For the text-containing cell, return its midpoint in [x, y] coordinate format. 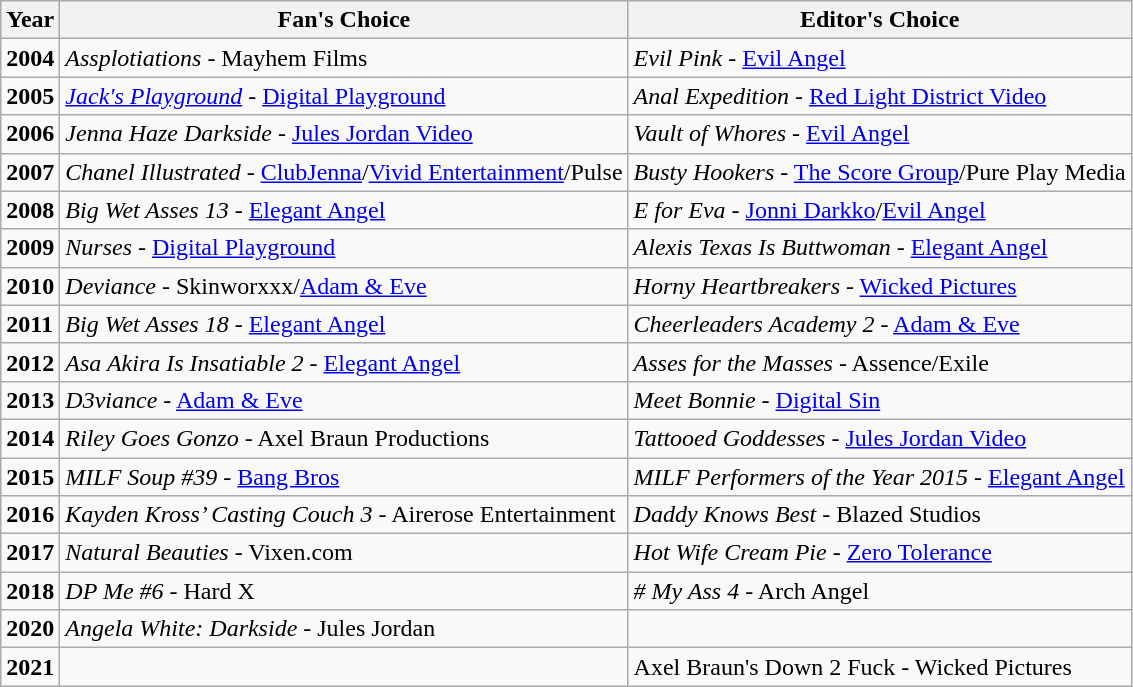
Daddy Knows Best - Blazed Studios [880, 515]
Natural Beauties - Vixen.com [344, 553]
Evil Pink - Evil Angel [880, 58]
Big Wet Asses 13 - Elegant Angel [344, 210]
MILF Soup #39 - Bang Bros [344, 477]
MILF Performers of the Year 2015 - Elegant Angel [880, 477]
2007 [30, 172]
2006 [30, 134]
Horny Heartbreakers - Wicked Pictures [880, 286]
2013 [30, 400]
2005 [30, 96]
Deviance - Skinworxxx/Adam & Eve [344, 286]
Big Wet Asses 18 - Elegant Angel [344, 324]
2008 [30, 210]
Busty Hookers - The Score Group/Pure Play Media [880, 172]
Angela White: Darkside - Jules Jordan [344, 629]
2010 [30, 286]
Editor's Choice [880, 20]
Tattooed Goddesses - Jules Jordan Video [880, 438]
Fan's Choice [344, 20]
Meet Bonnie - Digital Sin [880, 400]
Kayden Kross’ Casting Couch 3 - Airerose Entertainment [344, 515]
Vault of Whores - Evil Angel [880, 134]
Axel Braun's Down 2 Fuck - Wicked Pictures [880, 667]
2014 [30, 438]
2004 [30, 58]
E for Eva - Jonni Darkko/Evil Angel [880, 210]
2012 [30, 362]
2015 [30, 477]
Alexis Texas Is Buttwoman - Elegant Angel [880, 248]
# My Ass 4 - Arch Angel [880, 591]
Asa Akira Is Insatiable 2 - Elegant Angel [344, 362]
2017 [30, 553]
2020 [30, 629]
Jenna Haze Darkside - Jules Jordan Video [344, 134]
Cheerleaders Academy 2 - Adam & Eve [880, 324]
Hot Wife Cream Pie - Zero Tolerance [880, 553]
DP Me #6 - Hard X [344, 591]
2011 [30, 324]
2018 [30, 591]
Jack's Playground - Digital Playground [344, 96]
Assplotiations - Mayhem Films [344, 58]
2009 [30, 248]
Nurses - Digital Playground [344, 248]
Chanel Illustrated - ClubJenna/Vivid Entertainment/Pulse [344, 172]
Anal Expedition - Red Light District Video [880, 96]
2021 [30, 667]
D3viance - Adam & Eve [344, 400]
Year [30, 20]
Asses for the Masses - Assence/Exile [880, 362]
2016 [30, 515]
Riley Goes Gonzo - Axel Braun Productions [344, 438]
